Output the (x, y) coordinate of the center of the cell containing the given text.  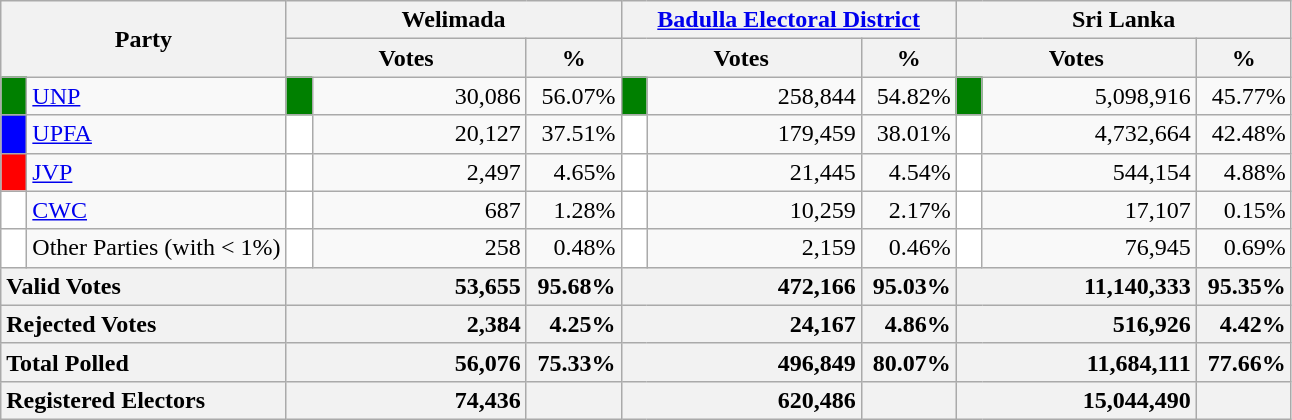
30,086 (419, 96)
179,459 (754, 134)
4.86% (908, 324)
37.51% (574, 134)
Other Parties (with < 1%) (156, 248)
53,655 (406, 286)
Rejected Votes (144, 324)
4.65% (574, 172)
620,486 (741, 400)
17,107 (1089, 210)
75.33% (574, 362)
20,127 (419, 134)
258 (419, 248)
15,044,490 (1076, 400)
2,159 (754, 248)
Registered Electors (144, 400)
38.01% (908, 134)
1.28% (574, 210)
21,445 (754, 172)
54.82% (908, 96)
42.48% (1244, 134)
Total Polled (144, 362)
95.35% (1244, 286)
4.42% (1244, 324)
80.07% (908, 362)
544,154 (1089, 172)
0.48% (574, 248)
Party (144, 39)
258,844 (754, 96)
0.69% (1244, 248)
0.46% (908, 248)
2.17% (908, 210)
472,166 (741, 286)
4.88% (1244, 172)
77.66% (1244, 362)
76,945 (1089, 248)
74,436 (406, 400)
Badulla Electoral District (788, 20)
11,140,333 (1076, 286)
Sri Lanka (1124, 20)
11,684,111 (1076, 362)
UNP (156, 96)
UPFA (156, 134)
45.77% (1244, 96)
5,098,916 (1089, 96)
496,849 (741, 362)
4.25% (574, 324)
CWC (156, 210)
4.54% (908, 172)
2,384 (406, 324)
56.07% (574, 96)
0.15% (1244, 210)
Valid Votes (144, 286)
516,926 (1076, 324)
2,497 (419, 172)
95.68% (574, 286)
56,076 (406, 362)
24,167 (741, 324)
4,732,664 (1089, 134)
JVP (156, 172)
95.03% (908, 286)
Welimada (454, 20)
10,259 (754, 210)
687 (419, 210)
